Scan for the cell matching the given text and deliver its [x, y] coordinate at center. 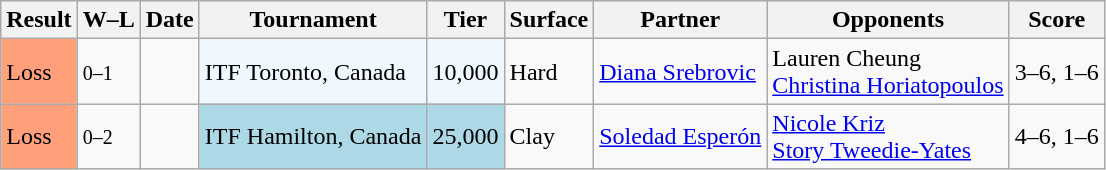
Surface [549, 20]
Nicole Kriz Story Tweedie-Yates [888, 136]
Tier [466, 20]
W–L [108, 20]
Date [170, 20]
Opponents [888, 20]
Score [1056, 20]
Partner [680, 20]
ITF Hamilton, Canada [313, 136]
Hard [549, 72]
Diana Srebrovic [680, 72]
25,000 [466, 136]
4–6, 1–6 [1056, 136]
Soledad Esperón [680, 136]
ITF Toronto, Canada [313, 72]
10,000 [466, 72]
Lauren Cheung Christina Horiatopoulos [888, 72]
Result [39, 20]
0–2 [108, 136]
0–1 [108, 72]
Tournament [313, 20]
Clay [549, 136]
3–6, 1–6 [1056, 72]
